Extract the [X, Y] coordinate from the center of the cell holding the provided text.  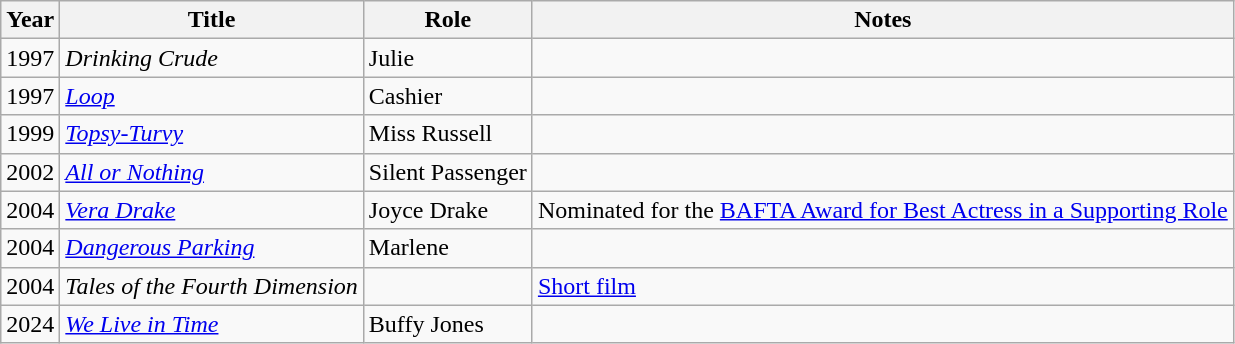
Nominated for the BAFTA Award for Best Actress in a Supporting Role [882, 210]
1999 [30, 134]
Silent Passenger [448, 172]
Vera Drake [212, 210]
Buffy Jones [448, 324]
Title [212, 20]
Marlene [448, 248]
Cashier [448, 96]
Tales of the Fourth Dimension [212, 286]
Dangerous Parking [212, 248]
We Live in Time [212, 324]
Short film [882, 286]
Topsy-Turvy [212, 134]
Joyce Drake [448, 210]
2002 [30, 172]
Year [30, 20]
All or Nothing [212, 172]
Role [448, 20]
Julie [448, 58]
Loop [212, 96]
Miss Russell [448, 134]
Drinking Crude [212, 58]
Notes [882, 20]
2024 [30, 324]
